Provide the [x, y] coordinate of the cell's center where the given text is located.  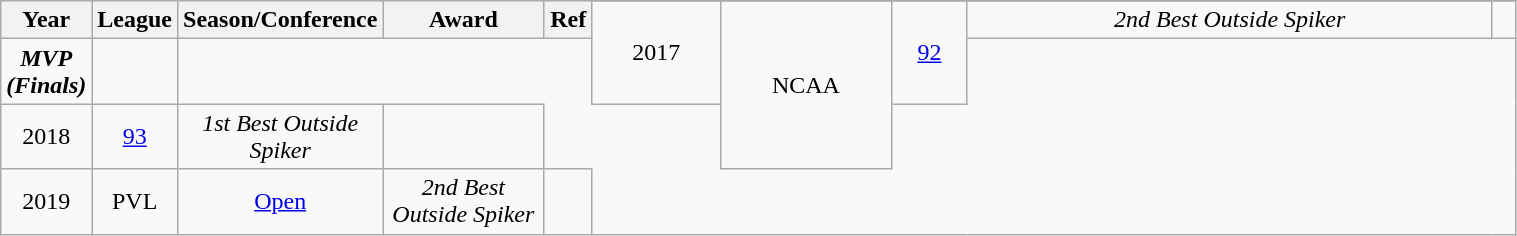
Open [280, 202]
League [135, 20]
2018 [46, 136]
1st Best Outside Spiker [280, 136]
Ref [568, 20]
Season/Conference [280, 20]
2019 [46, 202]
Year [46, 20]
Award [464, 20]
MVP (Finals) [46, 72]
93 [135, 136]
NCAA [806, 85]
92 [929, 52]
PVL [135, 202]
2017 [656, 52]
